Pinpoint the cell where the given text exists, returning its [x, y] midpoint coordinate. 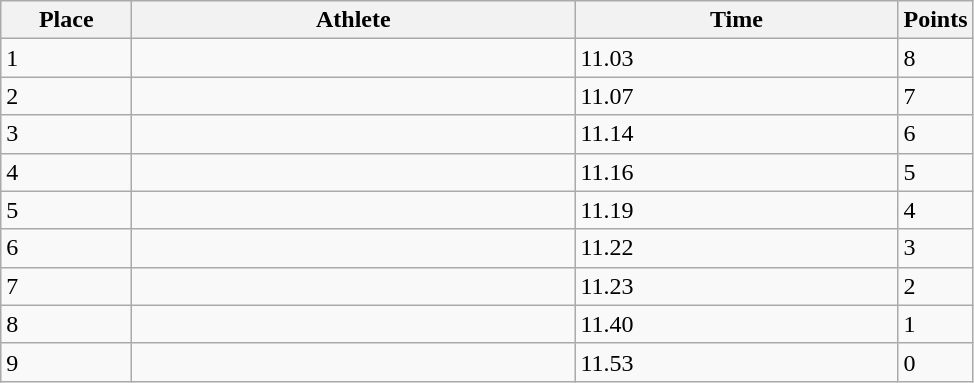
11.03 [736, 58]
0 [936, 362]
11.23 [736, 286]
11.14 [736, 134]
Place [66, 20]
11.16 [736, 172]
Athlete [354, 20]
11.22 [736, 248]
Points [936, 20]
Time [736, 20]
9 [66, 362]
11.07 [736, 96]
11.53 [736, 362]
11.19 [736, 210]
11.40 [736, 324]
